Scan for the cell matching the given text and deliver its (X, Y) coordinate at center. 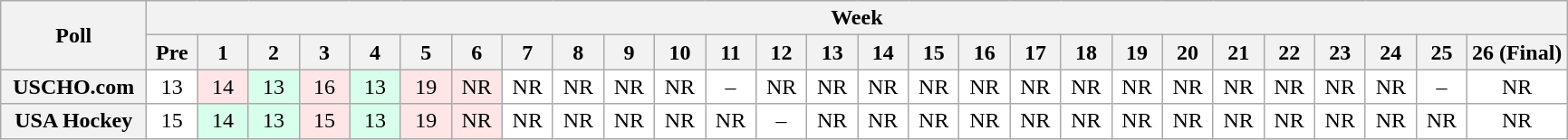
6 (476, 52)
Poll (74, 35)
12 (782, 52)
USA Hockey (74, 121)
26 (Final) (1516, 52)
7 (527, 52)
4 (375, 52)
Pre (172, 52)
20 (1188, 52)
11 (730, 52)
23 (1340, 52)
25 (1441, 52)
5 (426, 52)
1 (223, 52)
22 (1289, 52)
USCHO.com (74, 87)
3 (324, 52)
17 (1035, 52)
21 (1238, 52)
Week (857, 18)
18 (1086, 52)
10 (679, 52)
2 (274, 52)
24 (1390, 52)
8 (578, 52)
9 (629, 52)
